Identify which cell holds the provided text, then report its (X, Y) central coordinate. 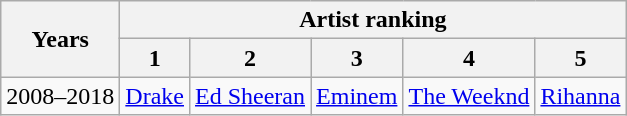
Drake (155, 96)
Eminem (357, 96)
2008–2018 (60, 96)
Rihanna (580, 96)
Ed Sheeran (250, 96)
5 (580, 58)
The Weeknd (469, 96)
1 (155, 58)
Artist ranking (373, 20)
3 (357, 58)
Years (60, 39)
2 (250, 58)
4 (469, 58)
